Return (x, y) of the center of cell containing provided text 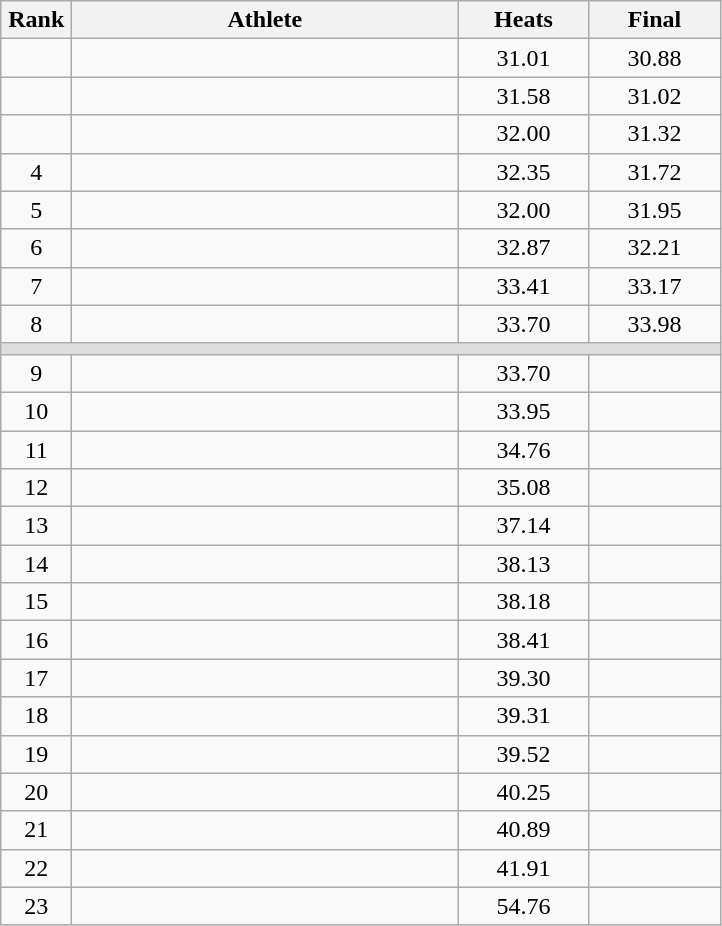
11 (36, 449)
8 (36, 324)
4 (36, 172)
9 (36, 373)
31.01 (524, 58)
33.41 (524, 286)
31.32 (654, 134)
41.91 (524, 868)
Final (654, 20)
19 (36, 754)
14 (36, 564)
Heats (524, 20)
32.87 (524, 248)
35.08 (524, 488)
34.76 (524, 449)
31.58 (524, 96)
39.52 (524, 754)
40.89 (524, 830)
Athlete (265, 20)
22 (36, 868)
39.31 (524, 716)
38.18 (524, 602)
33.95 (524, 411)
15 (36, 602)
18 (36, 716)
33.98 (654, 324)
6 (36, 248)
20 (36, 792)
12 (36, 488)
31.72 (654, 172)
40.25 (524, 792)
37.14 (524, 526)
16 (36, 640)
5 (36, 210)
13 (36, 526)
21 (36, 830)
7 (36, 286)
54.76 (524, 906)
Rank (36, 20)
38.13 (524, 564)
32.21 (654, 248)
39.30 (524, 678)
31.02 (654, 96)
23 (36, 906)
32.35 (524, 172)
10 (36, 411)
30.88 (654, 58)
17 (36, 678)
31.95 (654, 210)
38.41 (524, 640)
33.17 (654, 286)
